Return the [X, Y] coordinate for the center point of the cell that contains the specified text.  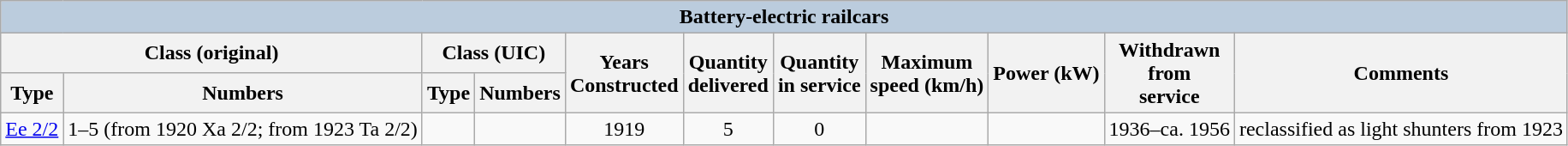
1919 [624, 129]
Withdrawnfromservice [1169, 73]
Power (kW) [1046, 73]
Class (UIC) [493, 53]
Battery-electric railcars [784, 17]
YearsConstructed [624, 73]
5 [728, 129]
reclassified as light shunters from 1923 [1400, 129]
1–5 (from 1920 Xa 2/2; from 1923 Ta 2/2) [243, 129]
Class (original) [212, 53]
Quantityin service [819, 73]
Ee 2/2 [33, 129]
0 [819, 129]
Comments [1400, 73]
1936–ca. 1956 [1169, 129]
Maximumspeed (km/h) [927, 73]
Quantitydelivered [728, 73]
